From the cell containing the given text, extract its center point as (x, y) coordinate. 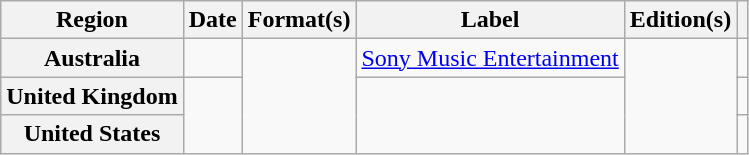
United Kingdom (92, 96)
Edition(s) (680, 20)
Label (490, 20)
Region (92, 20)
Format(s) (299, 20)
United States (92, 134)
Sony Music Entertainment (490, 58)
Date (212, 20)
Australia (92, 58)
